Determine the [X, Y] coordinate at the center of the cell enclosing the given text.  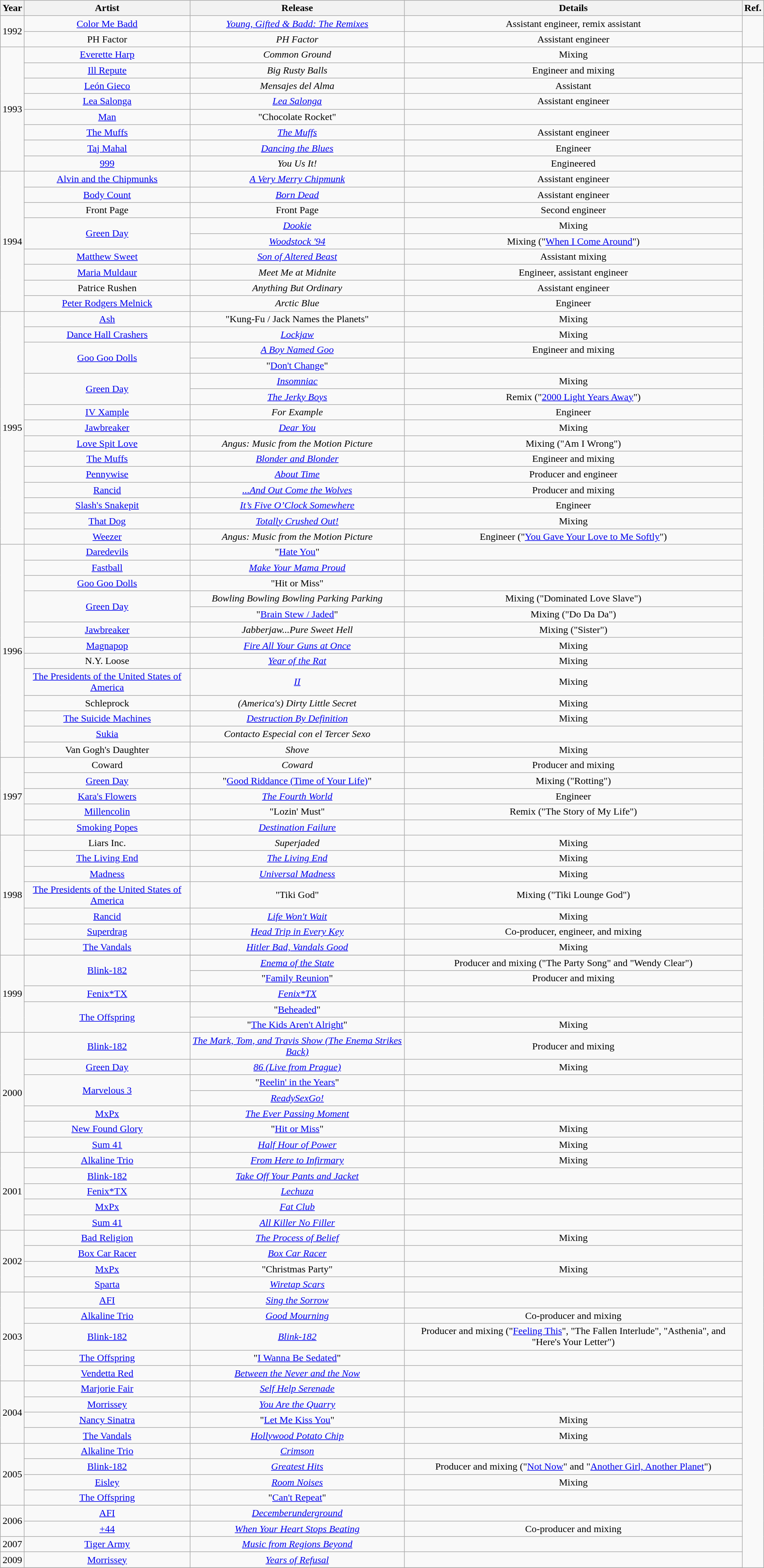
Schleprock [107, 703]
Millencolin [107, 812]
2000 [12, 1093]
"Christmas Party" [297, 1269]
Take Off Your Pants and Jacket [297, 1176]
(America's) Dirty Little Secret [297, 703]
Remix ("2000 Light Years Away") [573, 396]
Alvin and the Chipmunks [107, 179]
Dear You [297, 428]
The Fourth World [297, 796]
Fire All Your Guns at Once [297, 645]
1993 [12, 109]
Bowling Bowling Bowling Parking Parking [297, 599]
Destruction By Definition [297, 719]
Producer and mixing ("Not Now" and "Another Girl, Another Planet") [573, 1466]
"Kung-Fu / Jack Names the Planets" [297, 319]
Nancy Sinatra [107, 1420]
Totally Crushed Out! [297, 521]
Contacto Especial con el Tercer Sexo [297, 734]
You Are the Quarry [297, 1404]
1998 [12, 895]
Lechuza [297, 1191]
Superdrag [107, 931]
Mixing ("Do Da Da") [573, 614]
Details [573, 8]
Dookie [297, 226]
"Family Reunion" [297, 978]
Kara's Flowers [107, 796]
Born Dead [297, 195]
The Suicide Machines [107, 719]
Body Count [107, 195]
Dance Hall Crashers [107, 334]
...And Out Come the Wolves [297, 490]
"Don't Change" [297, 365]
"Let Me Kiss You" [297, 1420]
Madness [107, 874]
Assistant engineer, remix assistant [573, 24]
Enema of the State [297, 962]
Life Won't Wait [297, 916]
Weezer [107, 537]
1999 [12, 993]
Mixing ("Am I Wrong") [573, 443]
Producer and mixing ("The Party Song" and "Wendy Clear") [573, 962]
Mixing ("Dominated Love Slave") [573, 599]
Insomniac [297, 381]
Mixing ("Rotting") [573, 781]
Blonder and Blonder [297, 459]
IV Xample [107, 412]
The Process of Belief [297, 1238]
Producer and mixing ("Feeling This", "The Fallen Interlude", "Asthenia", and "Here's Your Letter") [573, 1337]
1997 [12, 796]
"Lozin' Must" [297, 812]
"Brain Stew / Jaded" [297, 614]
Engineer, assistant engineer [573, 272]
About Time [297, 474]
2007 [12, 1544]
Eisley [107, 1482]
Remix ("The Story of My Life") [573, 812]
Good Mourning [297, 1316]
A Boy Named Goo [297, 350]
It’s Five O’Clock Somewhere [297, 506]
Pennywise [107, 474]
Engineer ("You Gave Your Love to Me Softly") [573, 537]
Wiretap Scars [297, 1285]
"Hate You" [297, 552]
Second engineer [573, 210]
1996 [12, 651]
That Dog [107, 521]
Arctic Blue [297, 303]
Van Gogh's Daughter [107, 750]
Matthew Sweet [107, 257]
Son of Altered Beast [297, 257]
"Can't Repeat" [297, 1498]
Assistant [573, 86]
Greatest Hits [297, 1466]
Big Rusty Balls [297, 70]
Artist [107, 8]
New Found Glory [107, 1129]
Slash's Snakepit [107, 506]
"The Kids Aren't Alright" [297, 1025]
ReadySexGo! [297, 1098]
Make Your Mama Proud [297, 568]
Self Help Serenade [297, 1389]
Smoking Popes [107, 827]
Common Ground [297, 55]
2003 [12, 1337]
Years of Refusal [297, 1560]
You Us It! [297, 163]
86 (Live from Prague) [297, 1067]
Vendetta Red [107, 1373]
Magnapop [107, 645]
999 [107, 163]
Year [12, 8]
Assistant mixing [573, 257]
Crimson [297, 1451]
2005 [12, 1474]
Man [107, 117]
1994 [12, 241]
Year of the Rat [297, 661]
Marjorie Fair [107, 1389]
Hitler Bad, Vandals Good [297, 947]
Liars Inc. [107, 843]
When Your Heart Stops Beating [297, 1529]
Lockjaw [297, 334]
Head Trip in Every Key [297, 931]
A Very Merry Chipmunk [297, 179]
Everette Harp [107, 55]
Ill Repute [107, 70]
Peter Rodgers Melnick [107, 303]
The Ever Passing Moment [297, 1114]
Sukia [107, 734]
Patrice Rushen [107, 288]
Meet Me at Midnite [297, 272]
From Here to Infirmary [297, 1160]
The Jerky Boys [297, 396]
Room Noises [297, 1482]
N.Y. Loose [107, 661]
Producer and engineer [573, 474]
León Gieco [107, 86]
Shove [297, 750]
+44 [107, 1529]
Decemberunderground [297, 1513]
Destination Failure [297, 827]
Tiger Army [107, 1544]
2006 [12, 1521]
2009 [12, 1560]
Fastball [107, 568]
"Beheaded" [297, 1009]
"I Wanna Be Sedated" [297, 1358]
Dancing the Blues [297, 148]
Superjaded [297, 843]
Sing the Sorrow [297, 1300]
Engineered [573, 163]
Mixing ("Sister") [573, 630]
Between the Never and the Now [297, 1373]
"Reelin' in the Years" [297, 1082]
Jabberjaw...Pure Sweet Hell [297, 630]
Anything But Ordinary [297, 288]
Young, Gifted & Badd: The Remixes [297, 24]
Hollywood Potato Chip [297, 1435]
"Good Riddance (Time of Your Life)" [297, 781]
Fat Club [297, 1207]
Sparta [107, 1285]
Co-producer, engineer, and mixing [573, 931]
The Mark, Tom, and Travis Show (The Enema Strikes Back) [297, 1046]
All Killer No Filler [297, 1222]
Release [297, 8]
For Example [297, 412]
Mixing ("When I Come Around") [573, 241]
2002 [12, 1261]
"Chocolate Rocket" [297, 117]
2001 [12, 1191]
Ash [107, 319]
Daredevils [107, 552]
Marvelous 3 [107, 1090]
Mixing ("Tiki Lounge God") [573, 895]
Half Hour of Power [297, 1145]
Bad Religion [107, 1238]
1995 [12, 428]
Maria Muldaur [107, 272]
Taj Mahal [107, 148]
II [297, 682]
Music from Regions Beyond [297, 1544]
"Tiki God" [297, 895]
Color Me Badd [107, 24]
Universal Madness [297, 874]
Love Spit Love [107, 443]
Mensajes del Alma [297, 86]
2004 [12, 1412]
1992 [12, 31]
Woodstock '94 [297, 241]
Ref. [753, 8]
